Find where the given text appears and provide that cell's center as [x, y] coordinate. 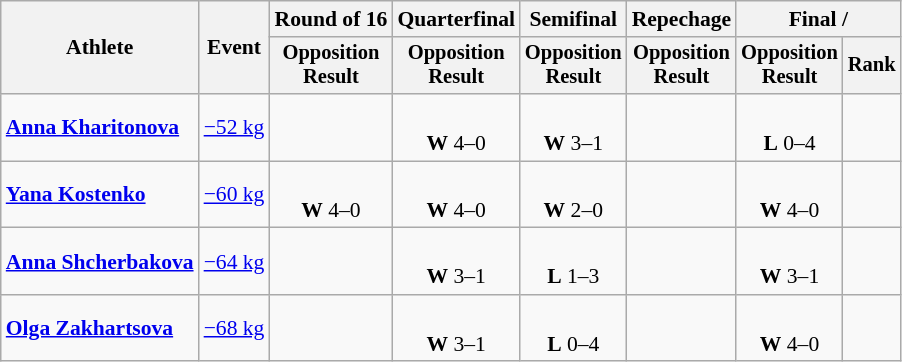
Yana Kostenko [100, 194]
−52 kg [234, 128]
−60 kg [234, 194]
Athlete [100, 48]
−68 kg [234, 328]
Olga Zakhartsova [100, 328]
L 1–3 [574, 262]
Event [234, 48]
Anna Shcherbakova [100, 262]
Repechage [682, 19]
Round of 16 [330, 19]
−64 kg [234, 262]
W 2–0 [574, 194]
Final / [818, 19]
Semifinal [574, 19]
Rank [872, 66]
Quarterfinal [456, 19]
Anna Kharitonova [100, 128]
